Extract the (x, y) coordinate from the center of the cell holding the provided text.  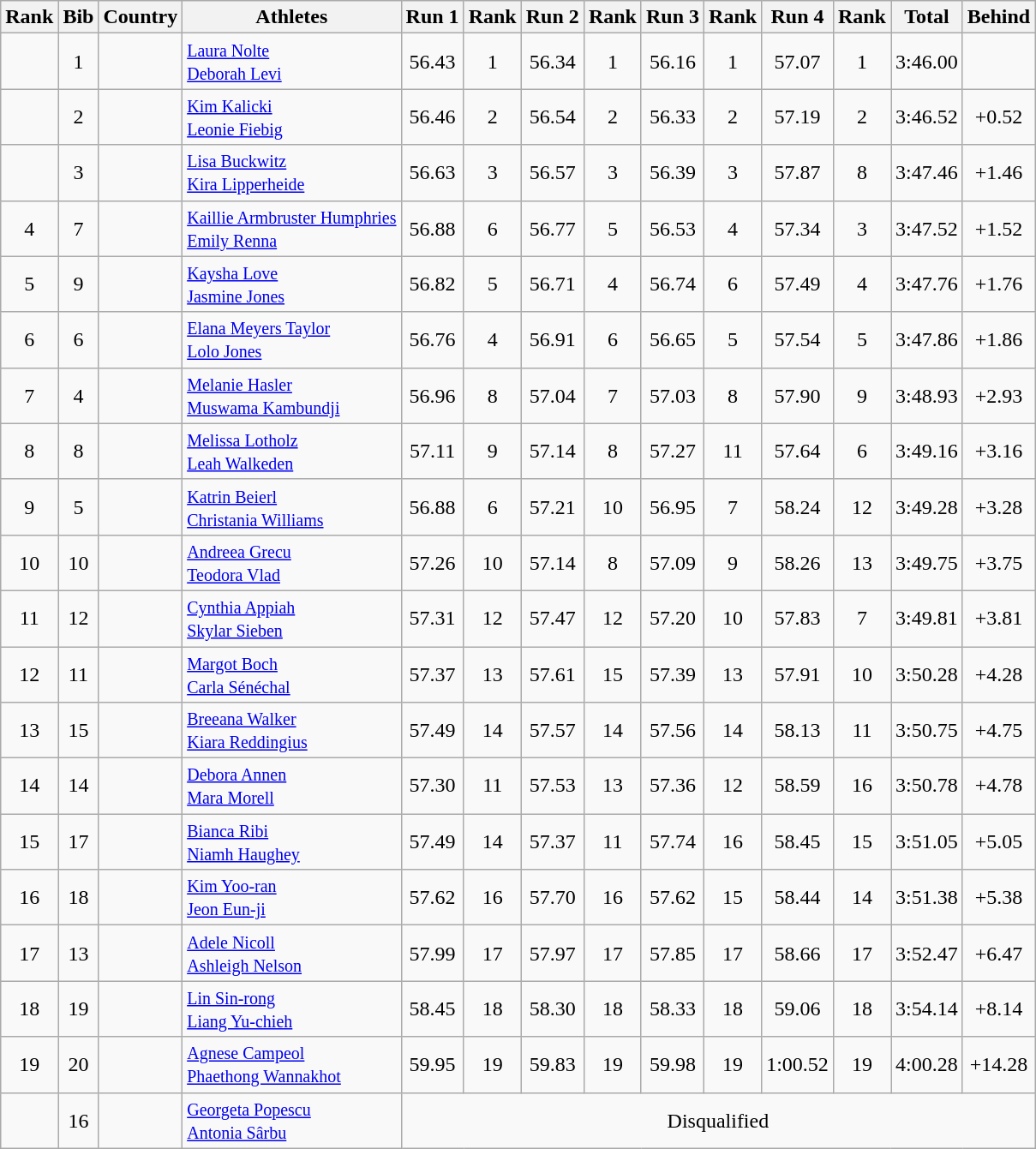
58.26 (798, 562)
57.57 (552, 730)
56.53 (672, 228)
56.57 (552, 173)
Kim Yoo-ranJeon Eun-ji (291, 898)
Kim KalickiLeonie Fiebig (291, 117)
Bib (79, 17)
20 (79, 1064)
57.87 (798, 173)
59.83 (552, 1064)
3:48.93 (927, 396)
56.34 (552, 62)
+5.05 (998, 841)
57.36 (672, 787)
+1.86 (998, 339)
56.54 (552, 117)
Elana Meyers TaylorLolo Jones (291, 339)
Total (927, 17)
57.04 (552, 396)
+1.52 (998, 228)
58.33 (672, 1009)
Run 2 (552, 17)
3:50.78 (927, 787)
Country (141, 17)
3:49.75 (927, 562)
3:50.75 (927, 730)
+3.75 (998, 562)
Katrin BeierlChristania Williams (291, 507)
+1.46 (998, 173)
+4.28 (998, 673)
Kaillie Armbruster HumphriesEmily Renna (291, 228)
Run 4 (798, 17)
Breeana WalkerKiara Reddingius (291, 730)
57.07 (798, 62)
58.66 (798, 953)
57.90 (798, 396)
Kaysha LoveJasmine Jones (291, 284)
+6.47 (998, 953)
57.26 (432, 562)
57.03 (672, 396)
57.27 (672, 451)
58.59 (798, 787)
Run 1 (432, 17)
Laura NolteDeborah Levi (291, 62)
+0.52 (998, 117)
Cynthia AppiahSkylar Sieben (291, 619)
57.64 (798, 451)
57.34 (798, 228)
+4.78 (998, 787)
57.99 (432, 953)
Debora AnnenMara Morell (291, 787)
57.47 (552, 619)
3:54.14 (927, 1009)
1:00.52 (798, 1064)
3:51.38 (927, 898)
57.53 (552, 787)
Athletes (291, 17)
3:50.28 (927, 673)
57.85 (672, 953)
57.56 (672, 730)
59.06 (798, 1009)
Adele NicollAshleigh Nelson (291, 953)
56.33 (672, 117)
3:49.28 (927, 507)
+14.28 (998, 1064)
57.09 (672, 562)
57.97 (552, 953)
Behind (998, 17)
Agnese CampeolPhaethong Wannakhot (291, 1064)
59.98 (672, 1064)
58.13 (798, 730)
57.11 (432, 451)
57.19 (798, 117)
3:47.86 (927, 339)
3:51.05 (927, 841)
56.16 (672, 62)
+1.76 (998, 284)
3:47.52 (927, 228)
58.44 (798, 898)
3:49.16 (927, 451)
3:47.76 (927, 284)
57.20 (672, 619)
56.77 (552, 228)
57.91 (798, 673)
+3.16 (998, 451)
3:49.81 (927, 619)
56.71 (552, 284)
56.91 (552, 339)
57.74 (672, 841)
56.82 (432, 284)
56.65 (672, 339)
56.74 (672, 284)
Disqualified (718, 1121)
59.95 (432, 1064)
56.39 (672, 173)
56.96 (432, 396)
+8.14 (998, 1009)
57.30 (432, 787)
+3.28 (998, 507)
+3.81 (998, 619)
3:46.52 (927, 117)
Run 3 (672, 17)
Melanie HaslerMuswama Kambundji (291, 396)
58.24 (798, 507)
+2.93 (998, 396)
57.70 (552, 898)
Lisa BuckwitzKira Lipperheide (291, 173)
Melissa LotholzLeah Walkeden (291, 451)
3:47.46 (927, 173)
3:52.47 (927, 953)
3:46.00 (927, 62)
+4.75 (998, 730)
57.21 (552, 507)
58.30 (552, 1009)
56.43 (432, 62)
56.46 (432, 117)
56.76 (432, 339)
56.95 (672, 507)
Lin Sin-rongLiang Yu-chieh (291, 1009)
57.61 (552, 673)
57.54 (798, 339)
57.39 (672, 673)
57.83 (798, 619)
56.63 (432, 173)
4:00.28 (927, 1064)
Georgeta PopescuAntonia Sârbu (291, 1121)
Margot BochCarla Sénéchal (291, 673)
Andreea GrecuTeodora Vlad (291, 562)
57.31 (432, 619)
Bianca RibiNiamh Haughey (291, 841)
+5.38 (998, 898)
